Identify which cell holds the provided text, then report its (X, Y) central coordinate. 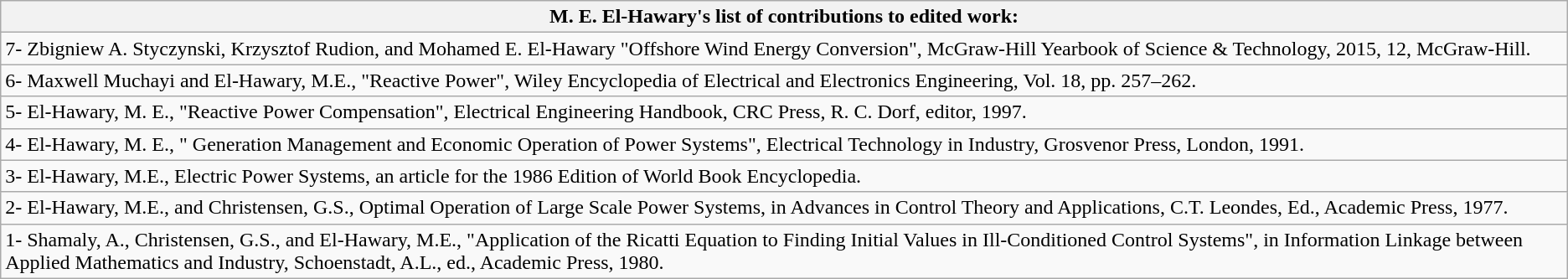
M. E. El-Hawary's list of contributions to edited work: (784, 17)
3- El-Hawary, M.E., Electric Power Systems, an article for the 1986 Edition of World Book Encyclopedia. (784, 176)
6- Maxwell Muchayi and El-Hawary, M.E., "Reactive Power", Wiley Encyclopedia of Electrical and Electronics Engineering, Vol. 18, pp. 257–262. (784, 80)
5- El-Hawary, M. E., "Reactive Power Compensation", Electrical Engineering Handbook, CRC Press, R. C. Dorf, editor, 1997. (784, 112)
